Scan for the cell matching the given text and deliver its (x, y) coordinate at center. 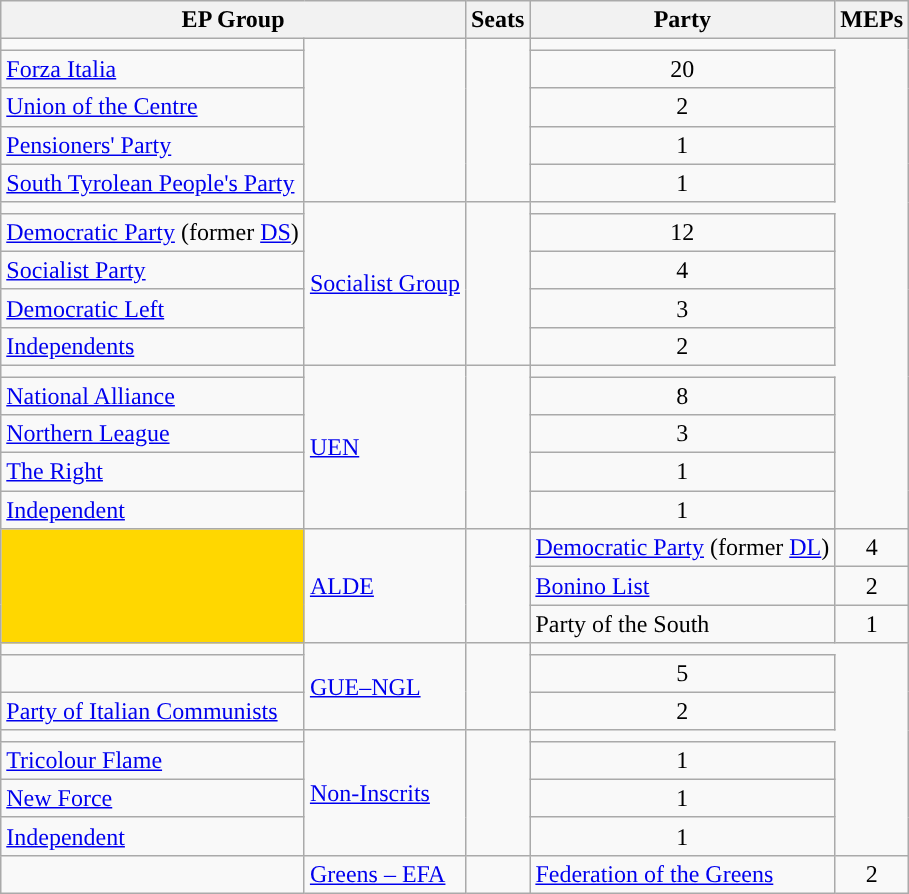
Northern League (153, 434)
EP Group (234, 20)
Seats (497, 20)
Forza Italia (153, 69)
Union of the Centre (153, 107)
8 (682, 395)
Democratic Party (former DL) (682, 548)
The Right (153, 472)
20 (682, 69)
Party (682, 20)
Socialist Party (153, 270)
Non-Inscrits (384, 792)
Democratic Party (former DS) (153, 232)
5 (682, 673)
Pensioners' Party (153, 145)
Greens – EFA (384, 874)
Tricolour Flame (153, 760)
Bonino List (682, 586)
12 (682, 232)
New Force (153, 798)
National Alliance (153, 395)
South Tyrolean People's Party (153, 183)
Federation of the Greens (682, 874)
Party of the South (682, 624)
Democratic Left (153, 308)
Party of Italian Communists (153, 711)
UEN (384, 446)
Independents (153, 346)
MEPs (872, 20)
GUE–NGL (384, 686)
ALDE (384, 586)
Socialist Group (384, 284)
